Output the (X, Y) coordinate of the center of the cell containing the given text.  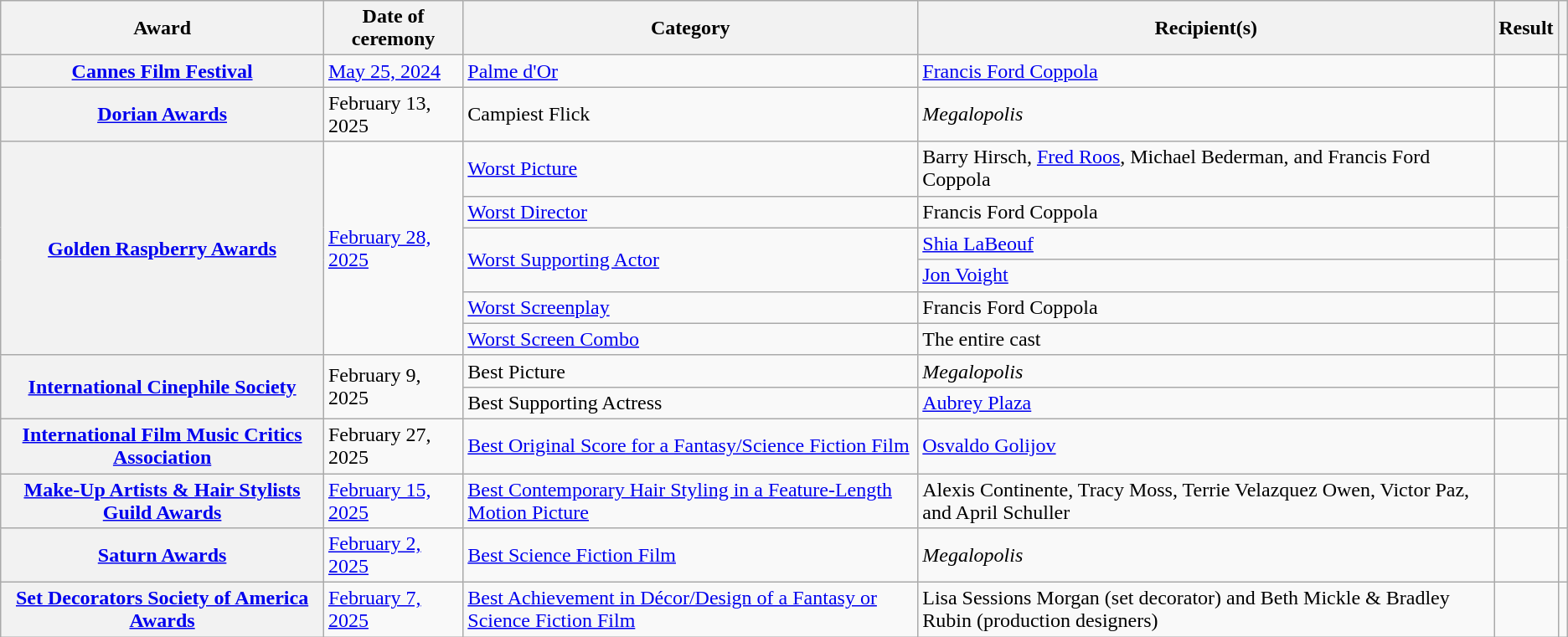
February 27, 2025 (393, 445)
Best Contemporary Hair Styling in a Feature-Length Motion Picture (690, 501)
Worst Screen Combo (690, 339)
Aubrey Plaza (1206, 403)
Saturn Awards (162, 556)
Result (1526, 28)
Lisa Sessions Morgan (set decorator) and Beth Mickle & Bradley Rubin (production designers) (1206, 609)
February 7, 2025 (393, 609)
Cannes Film Festival (162, 71)
Palme d'Or (690, 71)
February 9, 2025 (393, 387)
Make-Up Artists & Hair Stylists Guild Awards (162, 501)
Campiest Flick (690, 114)
Shia LaBeouf (1206, 244)
Worst Picture (690, 169)
Dorian Awards (162, 114)
Alexis Continente, Tracy Moss, Terrie Velazquez Owen, Victor Paz, and April Schuller (1206, 501)
Best Supporting Actress (690, 403)
Category (690, 28)
Barry Hirsch, Fred Roos, Michael Bederman, and Francis Ford Coppola (1206, 169)
Golden Raspberry Awards (162, 248)
Recipient(s) (1206, 28)
Osvaldo Golijov (1206, 445)
February 2, 2025 (393, 556)
Worst Supporting Actor (690, 259)
Worst Director (690, 212)
February 13, 2025 (393, 114)
Set Decorators Society of America Awards (162, 609)
February 28, 2025 (393, 248)
February 15, 2025 (393, 501)
International Film Music Critics Association (162, 445)
Best Achievement in Décor/Design of a Fantasy or Science Fiction Film (690, 609)
Best Original Score for a Fantasy/Science Fiction Film (690, 445)
Best Science Fiction Film (690, 556)
The entire cast (1206, 339)
Jon Voight (1206, 275)
May 25, 2024 (393, 71)
Award (162, 28)
International Cinephile Society (162, 387)
Date of ceremony (393, 28)
Best Picture (690, 371)
Worst Screenplay (690, 307)
